Scan for the cell matching the given text and deliver its (X, Y) coordinate at center. 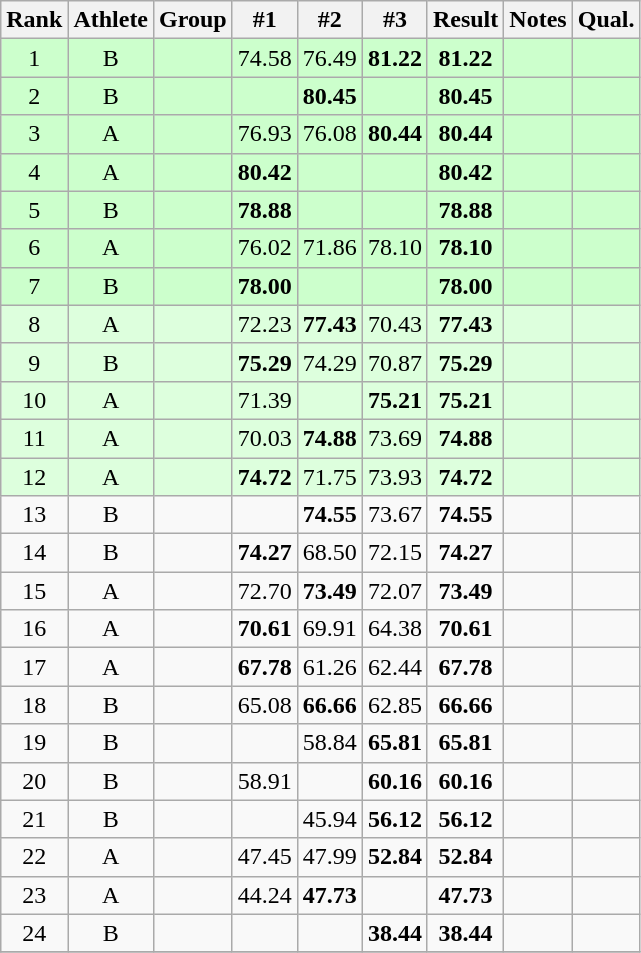
65.08 (264, 705)
18 (34, 705)
#3 (394, 20)
72.23 (264, 324)
11 (34, 438)
69.91 (330, 629)
2 (34, 96)
70.03 (264, 438)
72.70 (264, 591)
14 (34, 553)
71.75 (330, 477)
70.87 (394, 362)
73.93 (394, 477)
73.69 (394, 438)
1 (34, 58)
64.38 (394, 629)
Result (465, 20)
45.94 (330, 819)
47.45 (264, 857)
72.15 (394, 553)
12 (34, 477)
20 (34, 781)
19 (34, 743)
24 (34, 933)
71.86 (330, 248)
70.43 (394, 324)
8 (34, 324)
9 (34, 362)
Rank (34, 20)
71.39 (264, 400)
76.08 (330, 134)
76.49 (330, 58)
22 (34, 857)
7 (34, 286)
21 (34, 819)
6 (34, 248)
62.44 (394, 667)
44.24 (264, 895)
13 (34, 515)
62.85 (394, 705)
61.26 (330, 667)
17 (34, 667)
16 (34, 629)
4 (34, 172)
10 (34, 400)
72.07 (394, 591)
Group (194, 20)
23 (34, 895)
58.91 (264, 781)
3 (34, 134)
15 (34, 591)
5 (34, 210)
74.29 (330, 362)
47.99 (330, 857)
76.02 (264, 248)
68.50 (330, 553)
76.93 (264, 134)
58.84 (330, 743)
73.67 (394, 515)
74.58 (264, 58)
#1 (264, 20)
#2 (330, 20)
Athlete (111, 20)
Notes (538, 20)
Qual. (606, 20)
